Return [x, y] of the center of cell containing provided text 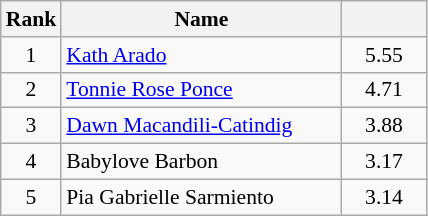
Tonnie Rose Ponce [201, 90]
3.14 [384, 197]
3 [32, 126]
Pia Gabrielle Sarmiento [201, 197]
Kath Arado [201, 55]
4 [32, 162]
2 [32, 90]
5 [32, 197]
3.17 [384, 162]
5.55 [384, 55]
1 [32, 55]
Babylove Barbon [201, 162]
Dawn Macandili-Catindig [201, 126]
3.88 [384, 126]
Name [201, 19]
Rank [32, 19]
4.71 [384, 90]
